Return (x, y) of the center of cell containing provided text 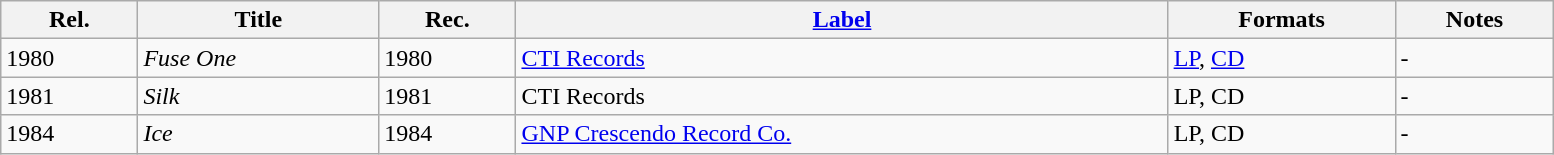
Ice (258, 134)
Rec. (448, 20)
Fuse One (258, 58)
Title (258, 20)
Rel. (70, 20)
Label (842, 20)
Silk (258, 96)
Formats (1282, 20)
Notes (1474, 20)
GNP Crescendo Record Co. (842, 134)
